Determine the [x, y] coordinate at the center of the cell enclosing the given text.  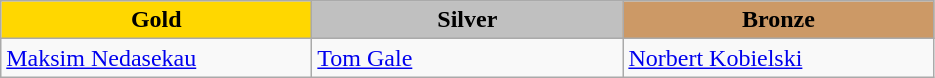
Gold [156, 20]
Tom Gale [468, 58]
Silver [468, 20]
Maksim Nedasekau [156, 58]
Norbert Kobielski [778, 58]
Bronze [778, 20]
